Scan for the cell matching the given text and deliver its [x, y] coordinate at center. 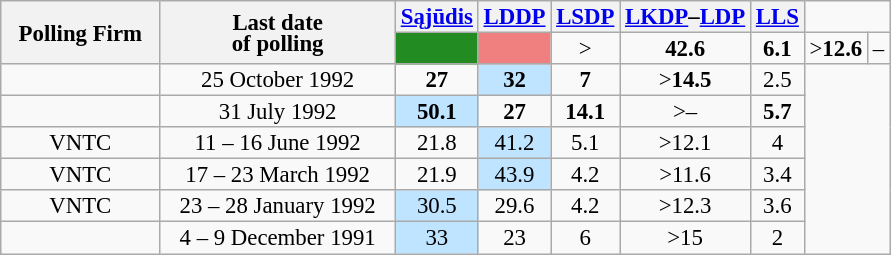
5.7 [778, 112]
2.5 [778, 80]
>12.6 [836, 49]
33 [436, 238]
Sąjūdis [436, 17]
6 [586, 238]
25 October 1992 [278, 80]
LKDP–LDP [686, 17]
LDDP [514, 17]
4 – 9 December 1991 [278, 238]
11 – 16 June 1992 [278, 143]
23 [514, 238]
29.6 [514, 206]
50.1 [436, 112]
43.9 [514, 175]
30.5 [436, 206]
>12.1 [686, 143]
>14.5 [686, 80]
– [879, 49]
> [586, 49]
4 [778, 143]
LSDP [586, 17]
31 July 1992 [278, 112]
17 – 23 March 1992 [278, 175]
42.6 [686, 49]
>– [686, 112]
7 [586, 80]
3.4 [778, 175]
21.8 [436, 143]
Last dateof polling [278, 32]
14.1 [586, 112]
21.9 [436, 175]
5.1 [586, 143]
6.1 [778, 49]
>11.6 [686, 175]
41.2 [514, 143]
23 – 28 January 1992 [278, 206]
Polling Firm [80, 32]
>12.3 [686, 206]
2 [778, 238]
32 [514, 80]
LLS [778, 17]
3.6 [778, 206]
>15 [686, 238]
